Capture the cell that displays the provided text and extract its [x, y] central coordinate. 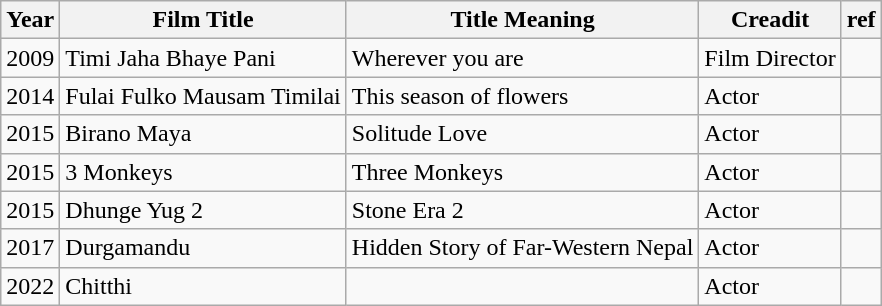
Timi Jaha Bhaye Pani [203, 58]
3 Monkeys [203, 172]
2017 [30, 248]
Film Director [770, 58]
ref [861, 20]
Fulai Fulko Mausam Timilai [203, 96]
This season of flowers [522, 96]
Stone Era 2 [522, 210]
2022 [30, 286]
Wherever you are [522, 58]
Film Title [203, 20]
Title Meaning [522, 20]
Three Monkeys [522, 172]
Solitude Love [522, 134]
Dhunge Yug 2 [203, 210]
2014 [30, 96]
Chitthi [203, 286]
2009 [30, 58]
Birano Maya [203, 134]
Durgamandu [203, 248]
Year [30, 20]
Creadit [770, 20]
Hidden Story of Far-Western Nepal [522, 248]
